Capture the cell that displays the provided text and extract its [X, Y] central coordinate. 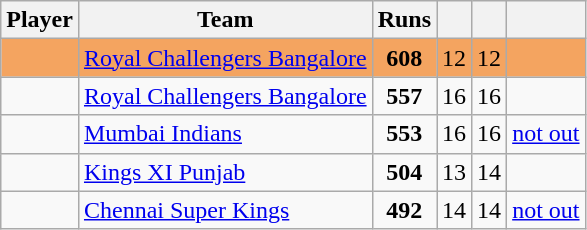
492 [404, 210]
13 [454, 172]
Chennai Super Kings [225, 210]
Player [40, 20]
557 [404, 96]
Mumbai Indians [225, 134]
Runs [404, 20]
Kings XI Punjab [225, 172]
504 [404, 172]
553 [404, 134]
Team [225, 20]
608 [404, 58]
